Extract the (X, Y) coordinate from the center of the cell holding the provided text.  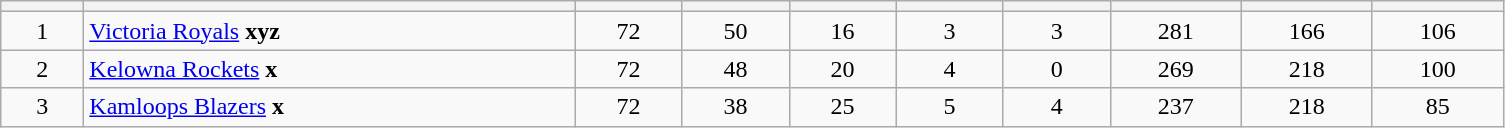
Kelowna Rockets x (330, 69)
0 (1056, 69)
85 (1438, 107)
Kamloops Blazers x (330, 107)
281 (1176, 31)
1 (42, 31)
166 (1306, 31)
269 (1176, 69)
16 (842, 31)
48 (736, 69)
106 (1438, 31)
50 (736, 31)
5 (950, 107)
237 (1176, 107)
20 (842, 69)
38 (736, 107)
2 (42, 69)
Victoria Royals xyz (330, 31)
25 (842, 107)
100 (1438, 69)
